Capture the cell that displays the provided text and extract its (x, y) central coordinate. 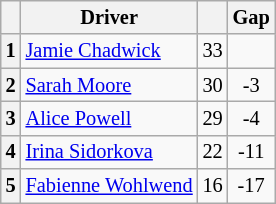
3 (11, 118)
Sarah Moore (110, 85)
Irina Sidorkova (110, 152)
-4 (252, 118)
16 (213, 186)
29 (213, 118)
5 (11, 186)
Alice Powell (110, 118)
1 (11, 51)
Fabienne Wohlwend (110, 186)
Driver (110, 17)
4 (11, 152)
Jamie Chadwick (110, 51)
22 (213, 152)
Gap (252, 17)
-11 (252, 152)
-3 (252, 85)
-17 (252, 186)
30 (213, 85)
2 (11, 85)
33 (213, 51)
